Capture the cell that displays the provided text and extract its [X, Y] central coordinate. 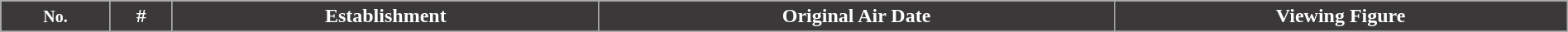
# [141, 16]
No. [55, 16]
Viewing Figure [1341, 16]
Establishment [385, 16]
Original Air Date [857, 16]
